Identify which cell holds the provided text, then report its (x, y) central coordinate. 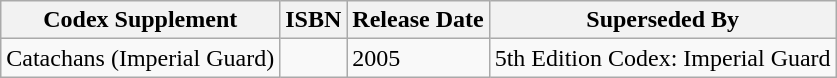
2005 (418, 58)
Codex Supplement (140, 20)
ISBN (314, 20)
Release Date (418, 20)
Superseded By (662, 20)
Catachans (Imperial Guard) (140, 58)
5th Edition Codex: Imperial Guard (662, 58)
